Capture the cell that displays the provided text and extract its [X, Y] central coordinate. 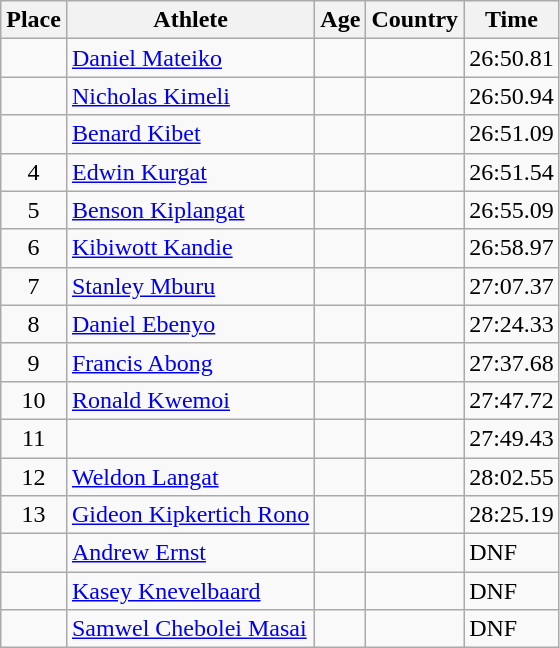
Daniel Ebenyo [190, 324]
Nicholas Kimeli [190, 96]
Kasey Knevelbaard [190, 591]
Ronald Kwemoi [190, 400]
27:47.72 [512, 400]
4 [34, 172]
26:50.94 [512, 96]
26:55.09 [512, 210]
Edwin Kurgat [190, 172]
28:02.55 [512, 477]
Country [415, 20]
8 [34, 324]
13 [34, 515]
26:51.09 [512, 134]
Benson Kiplangat [190, 210]
27:07.37 [512, 286]
Benard Kibet [190, 134]
26:50.81 [512, 58]
Weldon Langat [190, 477]
6 [34, 248]
7 [34, 286]
27:37.68 [512, 362]
Andrew Ernst [190, 553]
Daniel Mateiko [190, 58]
Francis Abong [190, 362]
12 [34, 477]
5 [34, 210]
Place [34, 20]
26:51.54 [512, 172]
27:49.43 [512, 438]
9 [34, 362]
27:24.33 [512, 324]
Gideon Kipkertich Rono [190, 515]
Athlete [190, 20]
26:58.97 [512, 248]
28:25.19 [512, 515]
Stanley Mburu [190, 286]
Kibiwott Kandie [190, 248]
Time [512, 20]
11 [34, 438]
Age [340, 20]
Samwel Chebolei Masai [190, 629]
10 [34, 400]
